Return (X, Y) of the center of cell containing provided text 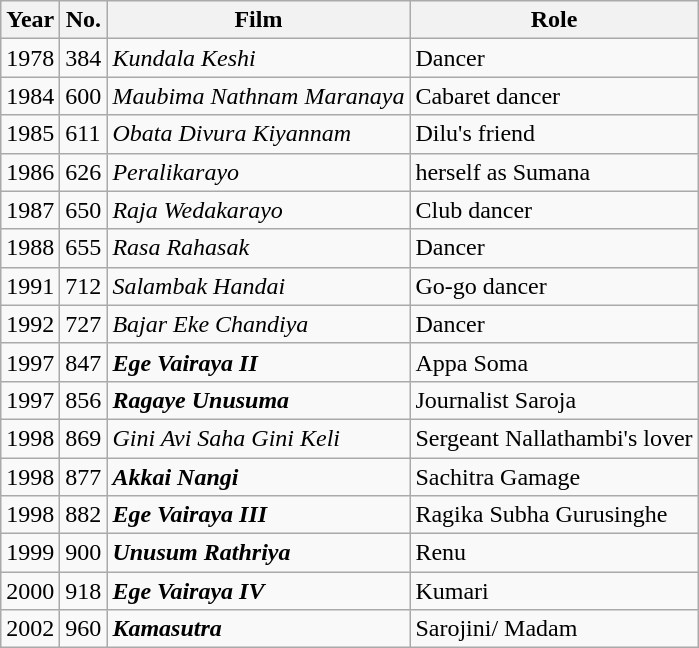
Cabaret dancer (554, 96)
847 (84, 362)
Sergeant Nallathambi's lover (554, 438)
Go-go dancer (554, 286)
1988 (30, 248)
611 (84, 134)
Role (554, 20)
712 (84, 286)
Peralikarayo (258, 172)
Journalist Saroja (554, 400)
1985 (30, 134)
626 (84, 172)
Kundala Keshi (258, 58)
1992 (30, 324)
1984 (30, 96)
869 (84, 438)
Ragaye Unusuma (258, 400)
Club dancer (554, 210)
1978 (30, 58)
Ege Vairaya II (258, 362)
960 (84, 629)
1987 (30, 210)
Kamasutra (258, 629)
Obata Divura Kiyannam (258, 134)
1986 (30, 172)
882 (84, 515)
Ragika Subha Gurusinghe (554, 515)
herself as Sumana (554, 172)
Raja Wedakarayo (258, 210)
Gini Avi Saha Gini Keli (258, 438)
600 (84, 96)
900 (84, 553)
Year (30, 20)
856 (84, 400)
Bajar Eke Chandiya (258, 324)
Akkai Nangi (258, 477)
655 (84, 248)
2002 (30, 629)
Film (258, 20)
Appa Soma (554, 362)
1999 (30, 553)
1991 (30, 286)
Renu (554, 553)
Kumari (554, 591)
Sachitra Gamage (554, 477)
Sarojini/ Madam (554, 629)
877 (84, 477)
2000 (30, 591)
Ege Vairaya III (258, 515)
Salambak Handai (258, 286)
Ege Vairaya IV (258, 591)
Rasa Rahasak (258, 248)
No. (84, 20)
384 (84, 58)
Dilu's friend (554, 134)
650 (84, 210)
727 (84, 324)
Maubima Nathnam Maranaya (258, 96)
Unusum Rathriya (258, 553)
918 (84, 591)
